Pinpoint the cell where the given text exists, returning its (X, Y) midpoint coordinate. 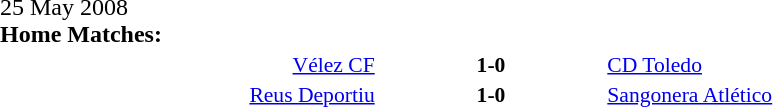
1-0 (492, 64)
